Identify which cell holds the provided text, then report its (X, Y) central coordinate. 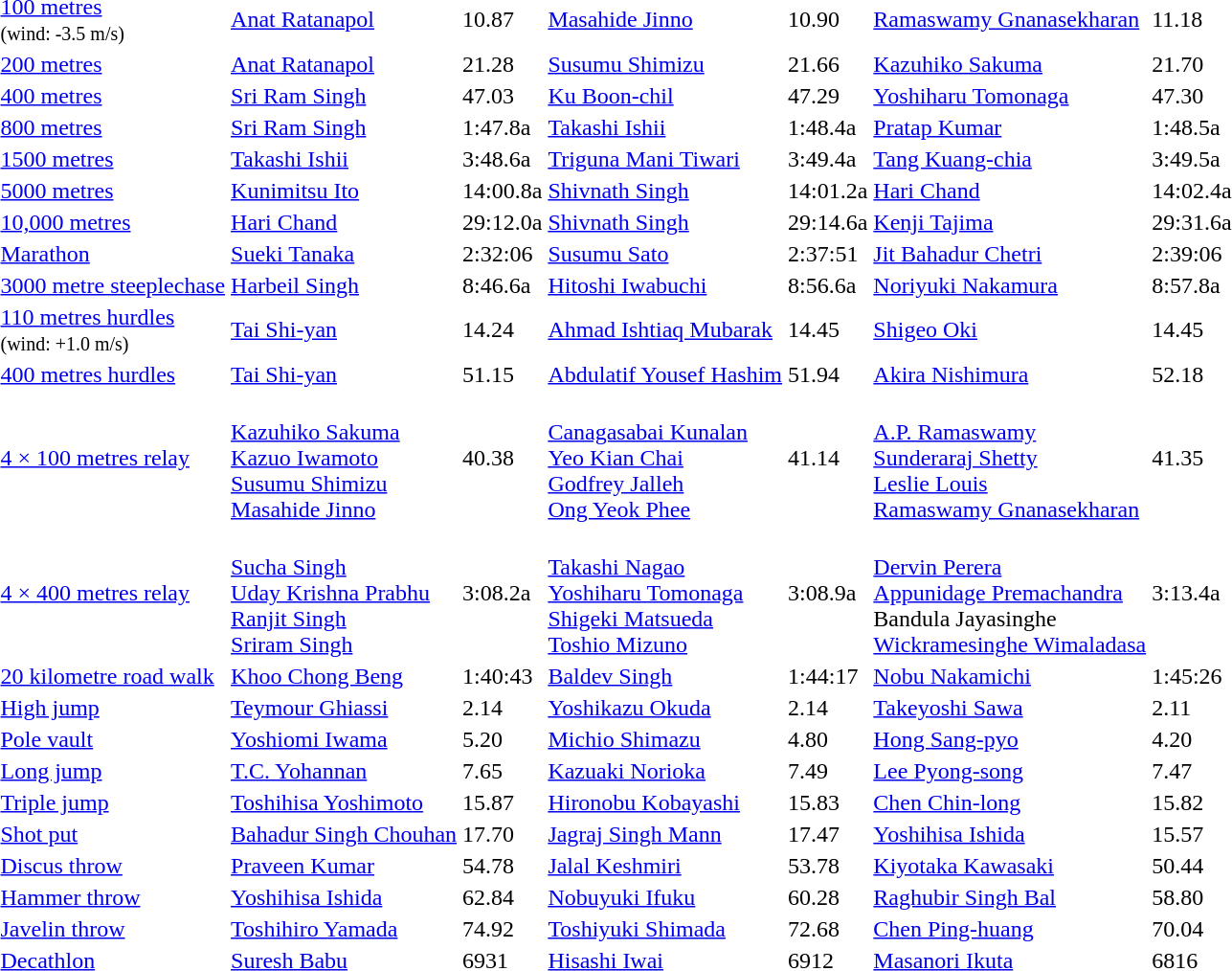
Pratap Kumar (1010, 127)
74.92 (503, 929)
Dervin PereraAppunidage PremachandraBandula JayasingheWickramesinghe Wimaladasa (1010, 593)
4.80 (828, 739)
41.14 (828, 458)
62.84 (503, 897)
14:01.2a (828, 191)
3:49.4a (828, 159)
Kazuhiko Sakuma (1010, 64)
Kazuhiko SakumaKazuo IwamotoSusumu ShimizuMasahide Jinno (345, 458)
53.78 (828, 866)
51.15 (503, 374)
Ku Boon-chil (665, 96)
Toshihiro Yamada (345, 929)
Toshiyuki Shimada (665, 929)
Bahadur Singh Chouhan (345, 834)
Yoshiharu Tomonaga (1010, 96)
1:48.4a (828, 127)
1:44:17 (828, 676)
Teymour Ghiassi (345, 708)
Hitoshi Iwabuchi (665, 285)
Susumu Shimizu (665, 64)
Michio Shimazu (665, 739)
Lee Pyong-song (1010, 771)
14.24 (503, 329)
Tang Kuang-chia (1010, 159)
Takashi NagaoYoshiharu TomonagaShigeki MatsuedaToshio Mizuno (665, 593)
Canagasabai KunalanYeo Kian ChaiGodfrey JallehOng Yeok Phee (665, 458)
1:47.8a (503, 127)
Sueki Tanaka (345, 254)
Yoshiomi Iwama (345, 739)
Shigeo Oki (1010, 329)
Takeyoshi Sawa (1010, 708)
Kiyotaka Kawasaki (1010, 866)
Ahmad Ishtiaq Mubarak (665, 329)
Hironobu Kobayashi (665, 802)
15.83 (828, 802)
3:08.9a (828, 593)
72.68 (828, 929)
Chen Ping-huang (1010, 929)
T.C. Yohannan (345, 771)
40.38 (503, 458)
17.70 (503, 834)
14:00.8a (503, 191)
2:32:06 (503, 254)
Baldev Singh (665, 676)
1:40:43 (503, 676)
8:56.6a (828, 285)
5.20 (503, 739)
29:14.6a (828, 222)
51.94 (828, 374)
29:12.0a (503, 222)
Abdulatif Yousef Hashim (665, 374)
Jalal Keshmiri (665, 866)
Raghubir Singh Bal (1010, 897)
15.87 (503, 802)
Kazuaki Norioka (665, 771)
Nobuyuki Ifuku (665, 897)
Susumu Sato (665, 254)
Sucha SinghUday Krishna PrabhuRanjit SinghSriram Singh (345, 593)
47.29 (828, 96)
60.28 (828, 897)
Akira Nishimura (1010, 374)
54.78 (503, 866)
Praveen Kumar (345, 866)
Toshihisa Yoshimoto (345, 802)
Anat Ratanapol (345, 64)
Chen Chin-long (1010, 802)
21.66 (828, 64)
14.45 (828, 329)
Hong Sang-pyo (1010, 739)
Noriyuki Nakamura (1010, 285)
Triguna Mani Tiwari (665, 159)
Kunimitsu Ito (345, 191)
Jagraj Singh Mann (665, 834)
3:48.6a (503, 159)
8:46.6a (503, 285)
Kenji Tajima (1010, 222)
Jit Bahadur Chetri (1010, 254)
7.65 (503, 771)
2:37:51 (828, 254)
47.03 (503, 96)
7.49 (828, 771)
Harbeil Singh (345, 285)
Yoshikazu Okuda (665, 708)
3:08.2a (503, 593)
Khoo Chong Beng (345, 676)
17.47 (828, 834)
A.P. RamaswamySunderaraj ShettyLeslie LouisRamaswamy Gnanasekharan (1010, 458)
21.28 (503, 64)
Nobu Nakamichi (1010, 676)
